Capture the cell that displays the provided text and extract its (X, Y) central coordinate. 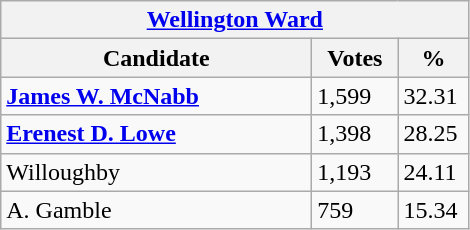
24.11 (434, 172)
James W. McNabb (156, 96)
Candidate (156, 58)
Votes (355, 58)
28.25 (434, 134)
1,398 (355, 134)
% (434, 58)
32.31 (434, 96)
Willoughby (156, 172)
Wellington Ward (235, 20)
759 (355, 210)
15.34 (434, 210)
1,193 (355, 172)
Erenest D. Lowe (156, 134)
A. Gamble (156, 210)
1,599 (355, 96)
